Find where the given text appears and provide that cell's center as (x, y) coordinate. 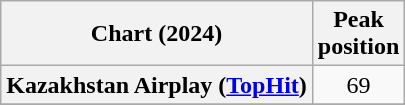
Peakposition (358, 34)
Kazakhstan Airplay (TopHit) (157, 85)
Chart (2024) (157, 34)
69 (358, 85)
